Output the (X, Y) coordinate of the center of the cell containing the given text.  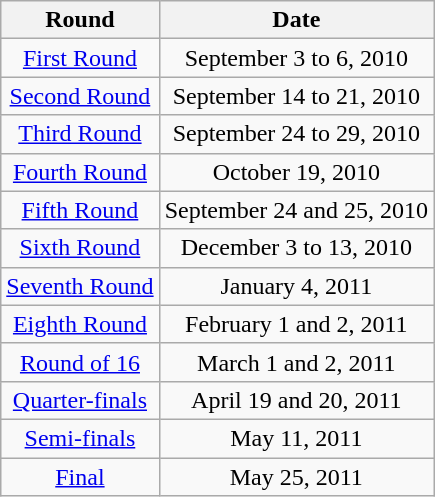
May 25, 2011 (296, 477)
Second Round (80, 96)
Third Round (80, 134)
October 19, 2010 (296, 172)
September 24 and 25, 2010 (296, 210)
September 3 to 6, 2010 (296, 58)
Round (80, 20)
April 19 and 20, 2011 (296, 400)
Round of 16 (80, 362)
Quarter-finals (80, 400)
Semi-finals (80, 438)
December 3 to 13, 2010 (296, 248)
Seventh Round (80, 286)
Eighth Round (80, 324)
First Round (80, 58)
Fourth Round (80, 172)
February 1 and 2, 2011 (296, 324)
May 11, 2011 (296, 438)
Fifth Round (80, 210)
Sixth Round (80, 248)
January 4, 2011 (296, 286)
Final (80, 477)
March 1 and 2, 2011 (296, 362)
September 14 to 21, 2010 (296, 96)
Date (296, 20)
September 24 to 29, 2010 (296, 134)
